Determine the [X, Y] coordinate at the center of the cell enclosing the given text.  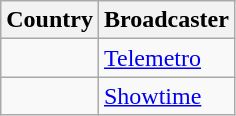
Showtime [166, 96]
Country [50, 20]
Broadcaster [166, 20]
Telemetro [166, 58]
